For the text-containing cell, return its midpoint in [X, Y] coordinate format. 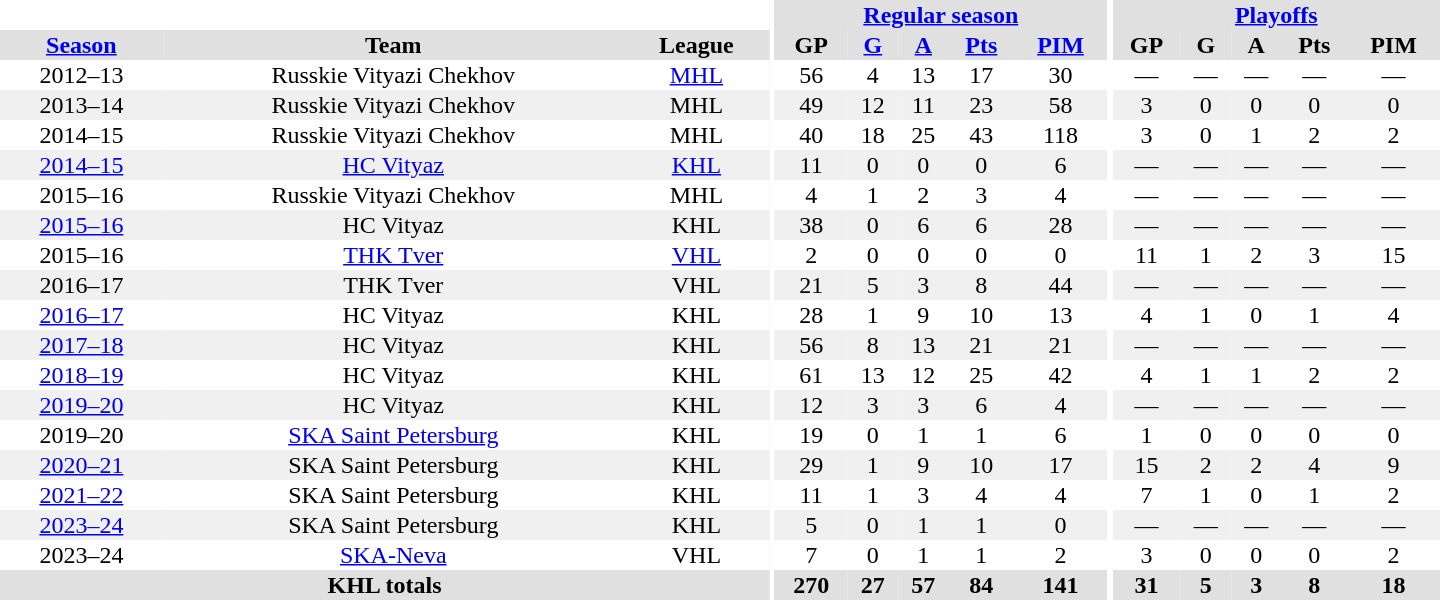
27 [874, 585]
44 [1060, 285]
84 [982, 585]
29 [812, 465]
2012–13 [82, 75]
38 [812, 225]
Team [394, 45]
2021–22 [82, 495]
Season [82, 45]
2018–19 [82, 375]
43 [982, 135]
141 [1060, 585]
57 [924, 585]
2017–18 [82, 345]
2020–21 [82, 465]
Playoffs [1276, 15]
SKA-Neva [394, 555]
58 [1060, 105]
30 [1060, 75]
61 [812, 375]
KHL totals [384, 585]
42 [1060, 375]
23 [982, 105]
118 [1060, 135]
2013–14 [82, 105]
40 [812, 135]
49 [812, 105]
19 [812, 435]
270 [812, 585]
Regular season [941, 15]
League [696, 45]
31 [1147, 585]
